For the text-containing cell, return its midpoint in [X, Y] coordinate format. 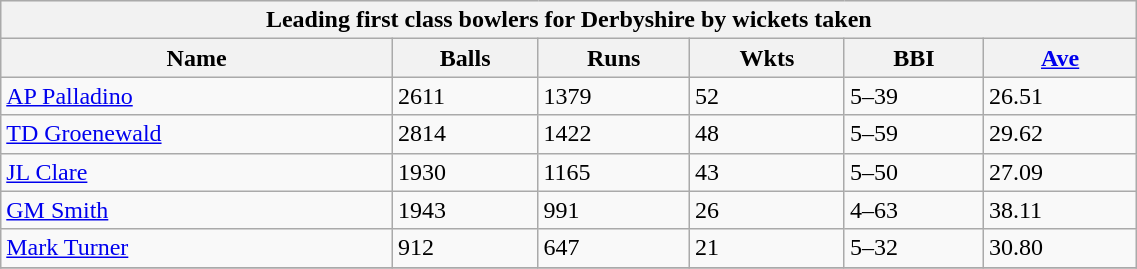
48 [768, 134]
912 [464, 248]
29.62 [1060, 134]
1943 [464, 210]
JL Clare [197, 172]
5–39 [914, 96]
647 [614, 248]
AP Palladino [197, 96]
TD Groenewald [197, 134]
1379 [614, 96]
30.80 [1060, 248]
BBI [914, 58]
26 [768, 210]
5–50 [914, 172]
Runs [614, 58]
21 [768, 248]
5–32 [914, 248]
26.51 [1060, 96]
38.11 [1060, 210]
27.09 [1060, 172]
GM Smith [197, 210]
Mark Turner [197, 248]
52 [768, 96]
Ave [1060, 58]
Wkts [768, 58]
Name [197, 58]
2814 [464, 134]
4–63 [914, 210]
5–59 [914, 134]
2611 [464, 96]
Leading first class bowlers for Derbyshire by wickets taken [569, 20]
991 [614, 210]
1165 [614, 172]
1930 [464, 172]
Balls [464, 58]
43 [768, 172]
1422 [614, 134]
